Determine the [x, y] coordinate at the center of the cell enclosing the given text.  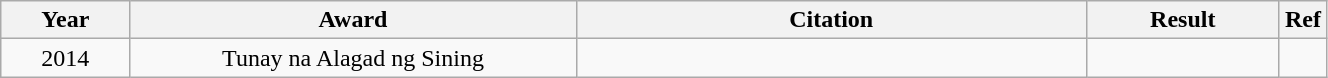
Citation [831, 20]
2014 [66, 58]
Year [66, 20]
Ref [1302, 20]
Tunay na Alagad ng Sining [353, 58]
Result [1182, 20]
Award [353, 20]
